Locate the cell with the specified text and output its (x, y) center coordinate. 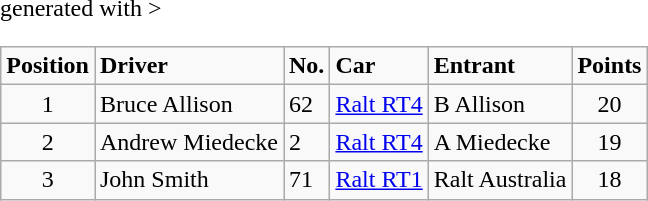
B Allison (500, 104)
Driver (188, 66)
Car (379, 66)
No. (307, 66)
1 (48, 104)
18 (610, 180)
19 (610, 142)
Ralt Australia (500, 180)
62 (307, 104)
20 (610, 104)
John Smith (188, 180)
Ralt RT1 (379, 180)
Position (48, 66)
Bruce Allison (188, 104)
3 (48, 180)
Entrant (500, 66)
Andrew Miedecke (188, 142)
Points (610, 66)
71 (307, 180)
A Miedecke (500, 142)
